Return [X, Y] of the center of cell containing provided text 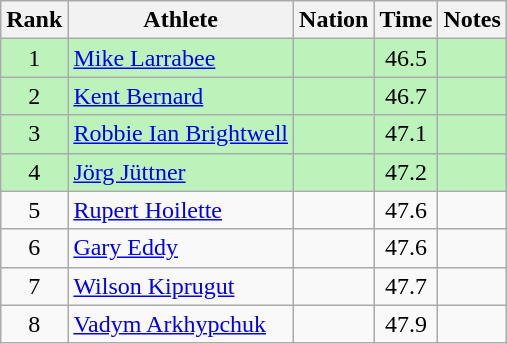
5 [34, 210]
Rank [34, 20]
Time [406, 20]
2 [34, 96]
47.7 [406, 286]
47.1 [406, 134]
46.7 [406, 96]
1 [34, 58]
47.2 [406, 172]
Athlete [181, 20]
4 [34, 172]
3 [34, 134]
46.5 [406, 58]
6 [34, 248]
47.9 [406, 324]
Robbie Ian Brightwell [181, 134]
Nation [334, 20]
Vadym Arkhypchuk [181, 324]
Mike Larrabee [181, 58]
Rupert Hoilette [181, 210]
7 [34, 286]
Wilson Kiprugut [181, 286]
Gary Eddy [181, 248]
Kent Bernard [181, 96]
Notes [472, 20]
8 [34, 324]
Jörg Jüttner [181, 172]
